Pinpoint the cell where the given text exists, returning its [X, Y] midpoint coordinate. 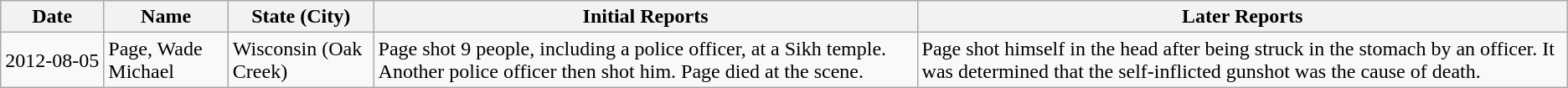
Page shot 9 people, including a police officer, at a Sikh temple. Another police officer then shot him. Page died at the scene. [645, 60]
Later Reports [1242, 17]
Wisconsin (Oak Creek) [301, 60]
Initial Reports [645, 17]
State (City) [301, 17]
Page, Wade Michael [166, 60]
2012‑08‑05 [52, 60]
Date [52, 17]
Name [166, 17]
